Extract the (X, Y) coordinate from the center of the cell holding the provided text.  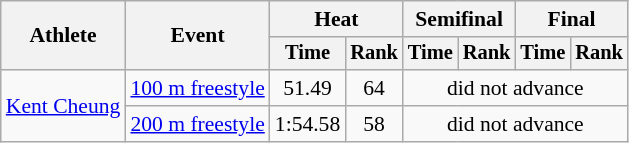
1:54.58 (308, 124)
200 m freestyle (197, 124)
Final (571, 19)
64 (374, 88)
Event (197, 36)
Semifinal (459, 19)
51.49 (308, 88)
58 (374, 124)
100 m freestyle (197, 88)
Athlete (64, 36)
Heat (336, 19)
Kent Cheung (64, 106)
